Pinpoint the cell where the given text exists, returning its (X, Y) midpoint coordinate. 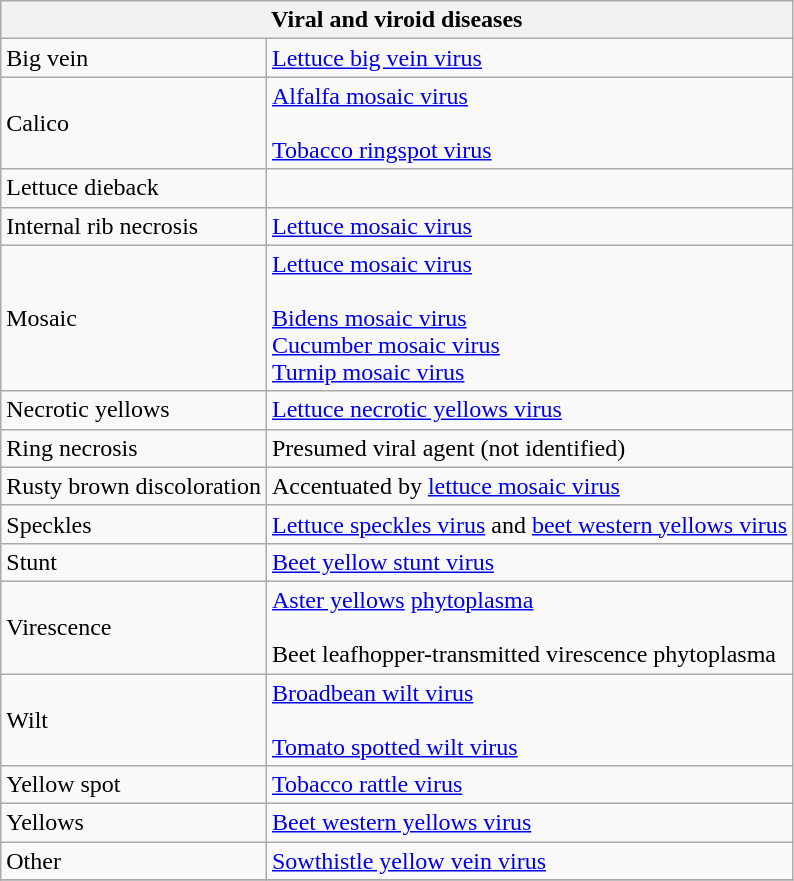
Lettuce dieback (134, 188)
Rusty brown discoloration (134, 486)
Speckles (134, 524)
Virescence (134, 627)
Sowthistle yellow vein virus (529, 861)
Lettuce big vein virus (529, 58)
Lettuce mosaic virus Bidens mosaic virus Cucumber mosaic virus Turnip mosaic virus (529, 318)
Viral and viroid diseases (397, 20)
Aster yellows phytoplasma Beet leafhopper-transmitted virescence phytoplasma (529, 627)
Accentuated by lettuce mosaic virus (529, 486)
Presumed viral agent (not identified) (529, 448)
Tobacco rattle virus (529, 785)
Other (134, 861)
Wilt (134, 720)
Big vein (134, 58)
Ring necrosis (134, 448)
Necrotic yellows (134, 410)
Internal rib necrosis (134, 226)
Beet yellow stunt virus (529, 562)
Lettuce mosaic virus (529, 226)
Lettuce necrotic yellows virus (529, 410)
Yellow spot (134, 785)
Alfalfa mosaic virusTobacco ringspot virus (529, 123)
Stunt (134, 562)
Yellows (134, 823)
Calico (134, 123)
Broadbean wilt virus Tomato spotted wilt virus (529, 720)
Lettuce speckles virus and beet western yellows virus (529, 524)
Beet western yellows virus (529, 823)
Mosaic (134, 318)
